Scan for the cell matching the given text and deliver its (x, y) coordinate at center. 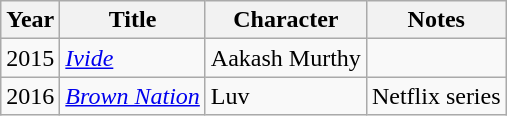
Character (286, 20)
Aakash Murthy (286, 58)
Notes (436, 20)
Year (30, 20)
Brown Nation (133, 96)
Title (133, 20)
Luv (286, 96)
Netflix series (436, 96)
Ivide (133, 58)
2015 (30, 58)
2016 (30, 96)
